For the text-containing cell, return its midpoint in (X, Y) coordinate format. 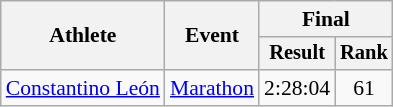
Rank (364, 54)
Event (212, 36)
61 (364, 88)
Athlete (83, 36)
Marathon (212, 88)
Final (326, 19)
Constantino León (83, 88)
2:28:04 (297, 88)
Result (297, 54)
